Output the [x, y] coordinate of the center of the cell containing the given text.  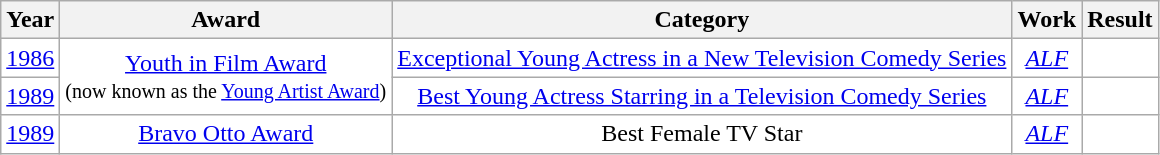
Award [226, 20]
Bravo Otto Award [226, 134]
Best Young Actress Starring in a Television Comedy Series [702, 96]
Exceptional Young Actress in a New Television Comedy Series [702, 58]
Work [1047, 20]
1986 [30, 58]
Year [30, 20]
Result [1120, 20]
Best Female TV Star [702, 134]
Youth in Film Award(now known as the Young Artist Award) [226, 77]
Category [702, 20]
